Return (X, Y) of the center of cell containing provided text 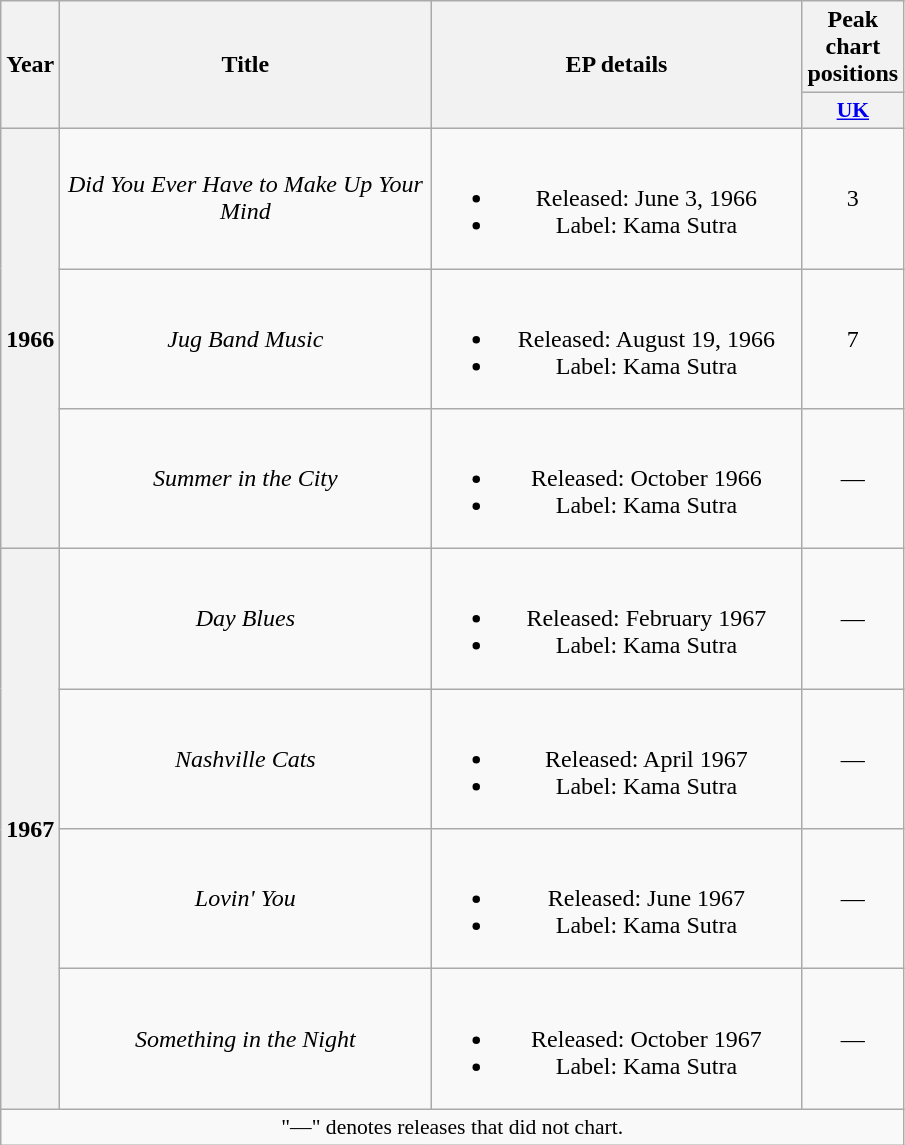
Released: February 1967Label: Kama Sutra (616, 619)
Released: June 1967Label: Kama Sutra (616, 899)
7 (853, 338)
1967 (30, 829)
Released: August 19, 1966Label: Kama Sutra (616, 338)
Year (30, 65)
Summer in the City (246, 479)
Lovin' You (246, 899)
Peak chart positions (853, 47)
Jug Band Music (246, 338)
Released: October 1966Label: Kama Sutra (616, 479)
Day Blues (246, 619)
3 (853, 198)
Released: June 3, 1966Label: Kama Sutra (616, 198)
Something in the Night (246, 1039)
UK (853, 111)
Released: October 1967Label: Kama Sutra (616, 1039)
Title (246, 65)
"—" denotes releases that did not chart. (452, 1127)
Did You Ever Have to Make Up Your Mind (246, 198)
EP details (616, 65)
Released: April 1967Label: Kama Sutra (616, 759)
Nashville Cats (246, 759)
1966 (30, 338)
